Return the [X, Y] coordinate for the center point of the cell that contains the specified text.  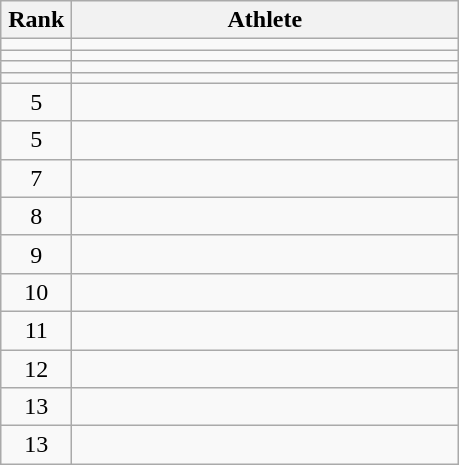
Athlete [265, 20]
10 [36, 292]
9 [36, 254]
7 [36, 178]
8 [36, 216]
11 [36, 330]
12 [36, 369]
Rank [36, 20]
